Find where the given text appears and provide that cell's center as (X, Y) coordinate. 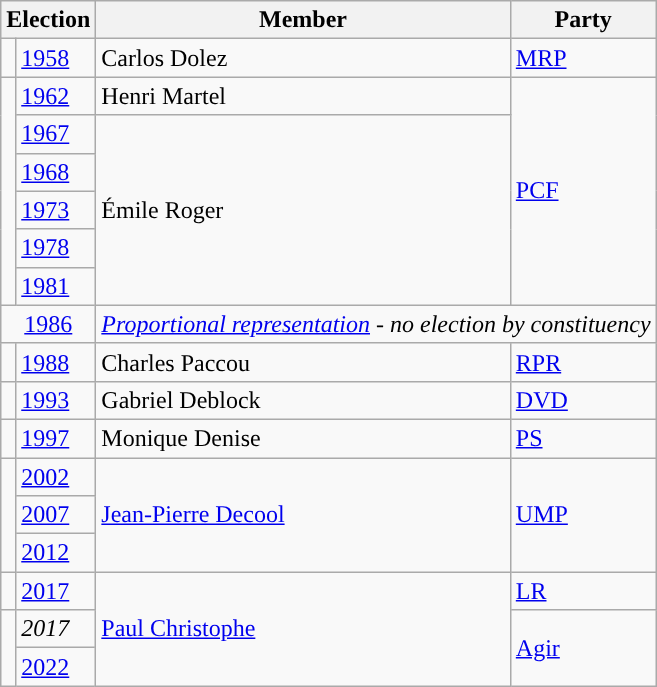
Party (583, 20)
LR (583, 591)
Paul Christophe (303, 629)
2002 (56, 477)
1981 (56, 286)
DVD (583, 400)
1967 (56, 134)
Henri Martel (303, 96)
1988 (56, 362)
1986 (48, 324)
UMP (583, 515)
1968 (56, 172)
Proportional representation - no election by constituency (376, 324)
1993 (56, 400)
Carlos Dolez (303, 58)
Charles Paccou (303, 362)
1958 (56, 58)
1997 (56, 438)
Gabriel Deblock (303, 400)
MRP (583, 58)
1978 (56, 248)
2022 (56, 667)
RPR (583, 362)
1962 (56, 96)
Monique Denise (303, 438)
1973 (56, 210)
Agir (583, 648)
Émile Roger (303, 210)
PS (583, 438)
2007 (56, 515)
PCF (583, 191)
2012 (56, 553)
Jean-Pierre Decool (303, 515)
Election (48, 20)
Member (303, 20)
